Return [X, Y] of the center of cell containing provided text 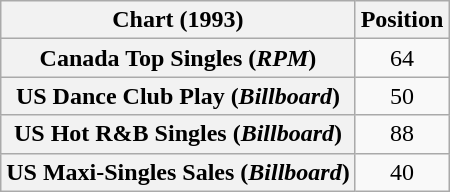
Chart (1993) [178, 20]
64 [402, 58]
Canada Top Singles (RPM) [178, 58]
Position [402, 20]
US Dance Club Play (Billboard) [178, 96]
50 [402, 96]
88 [402, 134]
US Maxi-Singles Sales (Billboard) [178, 172]
US Hot R&B Singles (Billboard) [178, 134]
40 [402, 172]
